Search for the cell housing the specified text and yield its (X, Y) center coordinate. 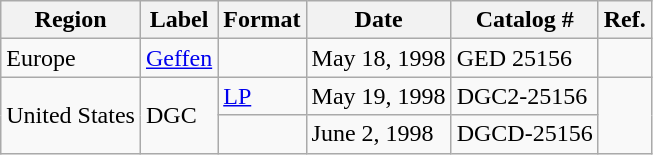
Geffen (178, 58)
United States (71, 115)
DGC (178, 115)
DGCD-25156 (524, 134)
June 2, 1998 (378, 134)
Ref. (624, 20)
DGC2-25156 (524, 96)
May 18, 1998 (378, 58)
Region (71, 20)
LP (262, 96)
GED 25156 (524, 58)
Label (178, 20)
Format (262, 20)
Date (378, 20)
Catalog # (524, 20)
Europe (71, 58)
May 19, 1998 (378, 96)
